Return the [x, y] coordinate for the center point of the cell that contains the specified text.  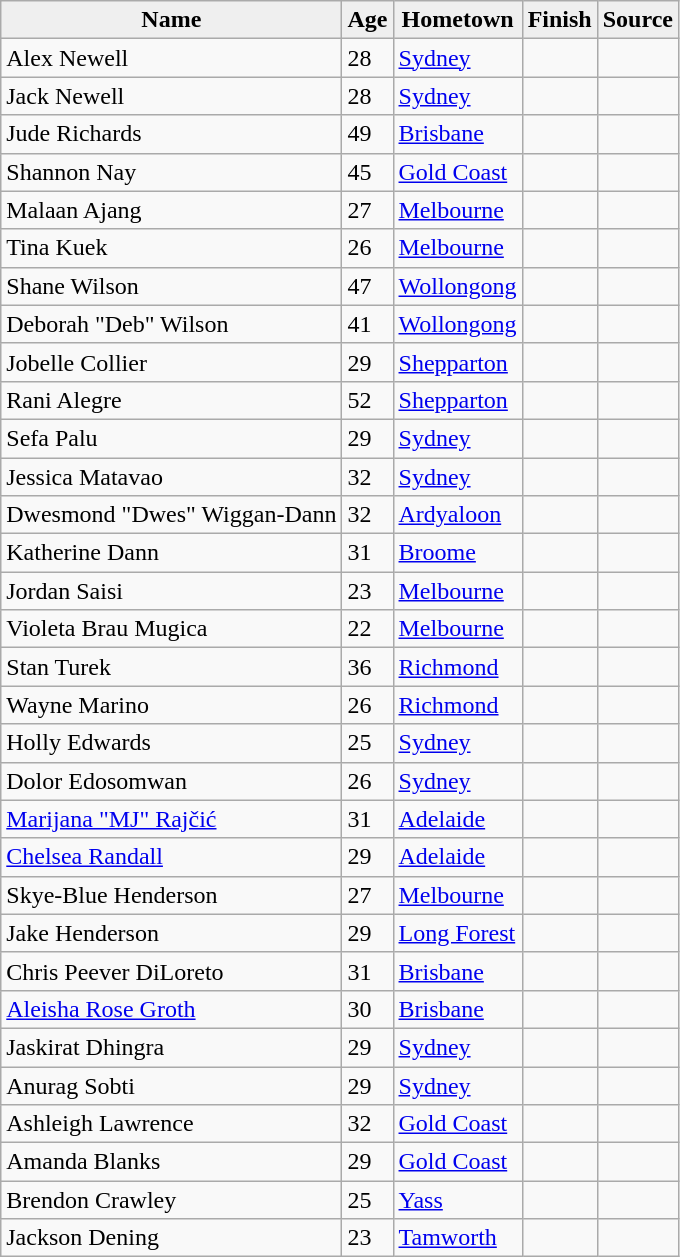
Jude Richards [172, 134]
Shannon Nay [172, 172]
Sefa Palu [172, 438]
Malaan Ajang [172, 210]
41 [368, 324]
Violeta Brau Mugica [172, 629]
Dolor Edosomwan [172, 781]
Shane Wilson [172, 286]
Jake Henderson [172, 933]
Tamworth [458, 1238]
Holly Edwards [172, 743]
Chris Peever DiLoreto [172, 971]
Skye-Blue Henderson [172, 895]
Amanda Blanks [172, 1162]
Tina Kuek [172, 248]
Deborah "Deb" Wilson [172, 324]
Hometown [458, 20]
Chelsea Randall [172, 857]
36 [368, 667]
47 [368, 286]
45 [368, 172]
Ashleigh Lawrence [172, 1124]
Broome [458, 553]
49 [368, 134]
Yass [458, 1200]
Jordan Saisi [172, 591]
Anurag Sobti [172, 1085]
22 [368, 629]
Finish [560, 20]
Rani Alegre [172, 400]
52 [368, 400]
Jack Newell [172, 96]
Jaskirat Dhingra [172, 1047]
Ardyaloon [458, 515]
Alex Newell [172, 58]
Stan Turek [172, 667]
Jobelle Collier [172, 362]
Name [172, 20]
Jackson Dening [172, 1238]
Long Forest [458, 933]
Dwesmond "Dwes" Wiggan-Dann [172, 515]
Source [638, 20]
Wayne Marino [172, 705]
Brendon Crawley [172, 1200]
Jessica Matavao [172, 477]
Aleisha Rose Groth [172, 1009]
Katherine Dann [172, 553]
30 [368, 1009]
Marijana "MJ" Rajčić [172, 819]
Age [368, 20]
